Provide the (x, y) coordinate of the cell's center where the given text is located.  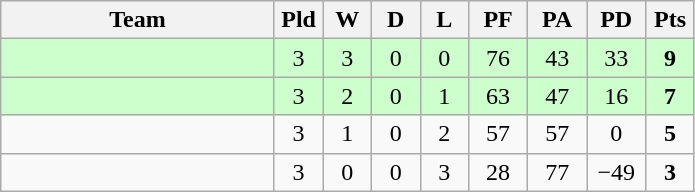
PA (558, 20)
16 (616, 96)
W (348, 20)
5 (670, 134)
63 (498, 96)
PD (616, 20)
Pts (670, 20)
−49 (616, 172)
D (396, 20)
PF (498, 20)
28 (498, 172)
Pld (298, 20)
47 (558, 96)
9 (670, 58)
77 (558, 172)
Team (138, 20)
43 (558, 58)
L (444, 20)
76 (498, 58)
33 (616, 58)
7 (670, 96)
